Locate the cell with the specified text and output its [X, Y] center coordinate. 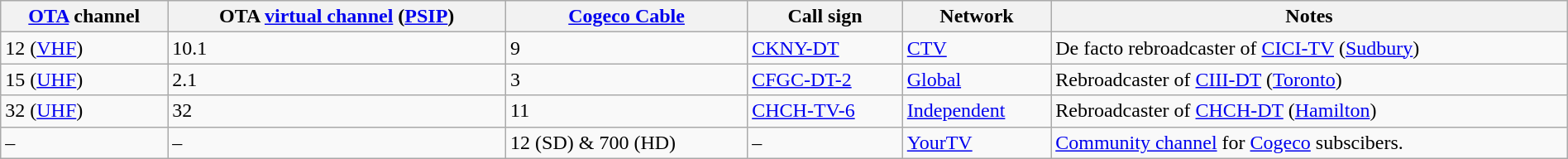
15 (UHF) [84, 79]
12 (VHF) [84, 48]
Community channel for Cogeco subscibers. [1310, 142]
CTV [976, 48]
CFGC-DT-2 [825, 79]
CHCH-TV-6 [825, 111]
Network [976, 17]
32 (UHF) [84, 111]
Call sign [825, 17]
CKNY-DT [825, 48]
10.1 [337, 48]
OTA channel [84, 17]
De facto rebroadcaster of CICI-TV (Sudbury) [1310, 48]
YourTV [976, 142]
9 [627, 48]
Notes [1310, 17]
32 [337, 111]
12 (SD) & 700 (HD) [627, 142]
Rebroadcaster of CIII-DT (Toronto) [1310, 79]
3 [627, 79]
Independent [976, 111]
Cogeco Cable [627, 17]
Global [976, 79]
OTA virtual channel (PSIP) [337, 17]
2.1 [337, 79]
Rebroadcaster of CHCH-DT (Hamilton) [1310, 111]
11 [627, 111]
